Identify which cell holds the provided text, then report its (X, Y) central coordinate. 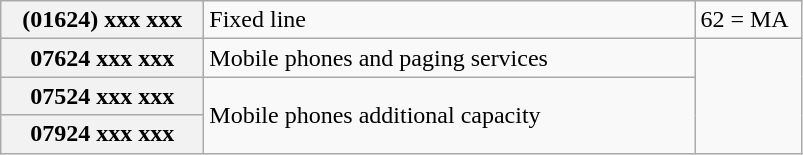
Mobile phones and paging services (450, 58)
62 = MA (748, 20)
(01624) xxx xxx (102, 20)
07524 xxx xxx (102, 96)
07624 xxx xxx (102, 58)
Fixed line (450, 20)
Mobile phones additional capacity (450, 115)
07924 xxx xxx (102, 134)
